Determine the [x, y] coordinate at the center of the cell enclosing the given text.  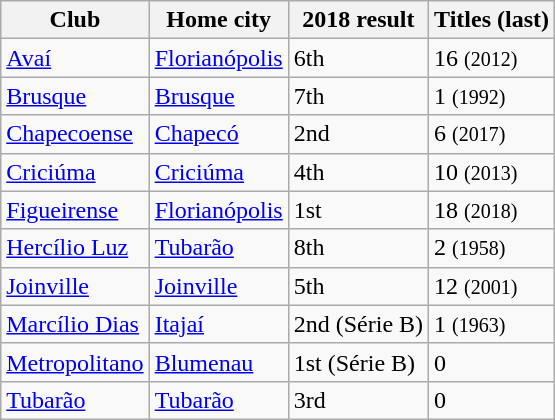
8th [358, 248]
2 (1958) [492, 248]
16 (2012) [492, 58]
6th [358, 58]
Avaí [75, 58]
3rd [358, 400]
Titles (last) [492, 20]
10 (2013) [492, 172]
Chapecó [218, 134]
2nd [358, 134]
7th [358, 96]
1st (Série B) [358, 362]
Chapecoense [75, 134]
5th [358, 286]
6 (2017) [492, 134]
Figueirense [75, 210]
1 (1963) [492, 324]
Blumenau [218, 362]
2nd (Série B) [358, 324]
4th [358, 172]
2018 result [358, 20]
Hercílio Luz [75, 248]
Marcílio Dias [75, 324]
1 (1992) [492, 96]
Club [75, 20]
Metropolitano [75, 362]
Home city [218, 20]
18 (2018) [492, 210]
Itajaí [218, 324]
1st [358, 210]
12 (2001) [492, 286]
